Scan for the cell matching the given text and deliver its (X, Y) coordinate at center. 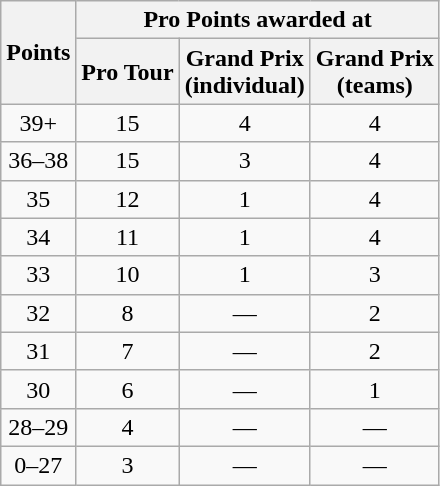
Pro Points awarded at (258, 20)
Pro Tour (128, 72)
39+ (38, 123)
33 (38, 275)
12 (128, 199)
35 (38, 199)
28–29 (38, 427)
36–38 (38, 161)
Points (38, 52)
7 (128, 351)
30 (38, 389)
8 (128, 313)
34 (38, 237)
32 (38, 313)
11 (128, 237)
6 (128, 389)
Grand Prix(individual) (244, 72)
0–27 (38, 465)
31 (38, 351)
Grand Prix(teams) (374, 72)
10 (128, 275)
